For the text-containing cell, return its midpoint in [x, y] coordinate format. 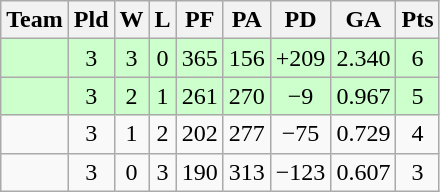
156 [246, 58]
Team [35, 20]
−9 [300, 96]
313 [246, 172]
−123 [300, 172]
0.607 [364, 172]
PA [246, 20]
261 [200, 96]
PF [200, 20]
190 [200, 172]
GA [364, 20]
PD [300, 20]
2.340 [364, 58]
0.729 [364, 134]
277 [246, 134]
202 [200, 134]
L [162, 20]
−75 [300, 134]
Pts [418, 20]
365 [200, 58]
+209 [300, 58]
6 [418, 58]
0.967 [364, 96]
4 [418, 134]
W [132, 20]
Pld [91, 20]
5 [418, 96]
270 [246, 96]
